Return (X, Y) of the center of cell containing provided text 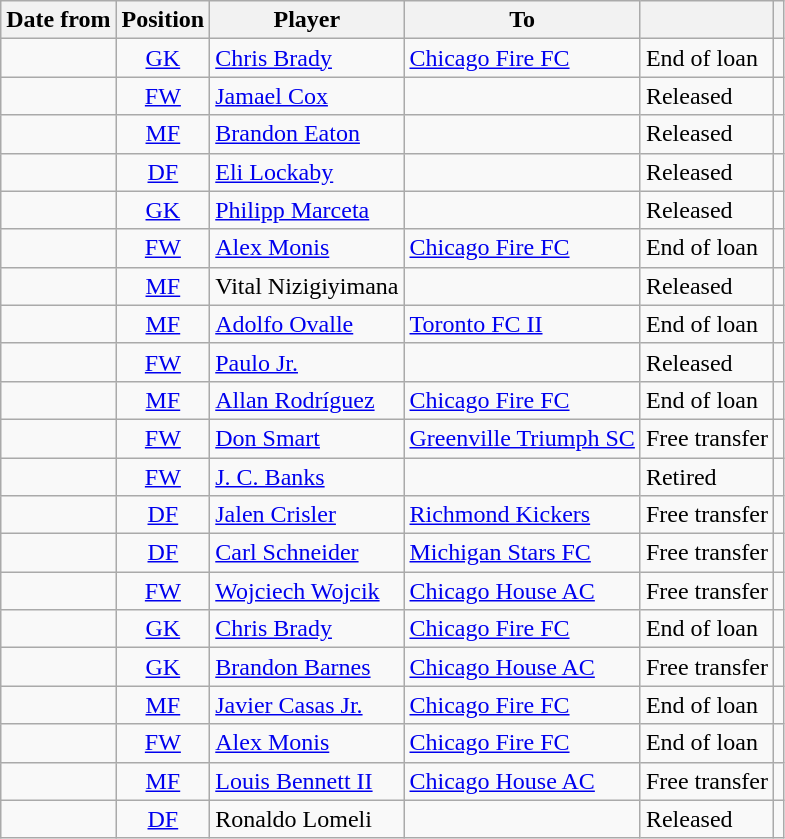
Position (163, 20)
Wojciech Wojcik (307, 591)
Richmond Kickers (522, 515)
Paulo Jr. (307, 362)
Louis Bennett II (307, 781)
Jamael Cox (307, 96)
Toronto FC II (522, 324)
Retired (706, 477)
Michigan Stars FC (522, 553)
J. C. Banks (307, 477)
Philipp Marceta (307, 210)
Jalen Crisler (307, 515)
Brandon Barnes (307, 667)
Vital Nizigiyimana (307, 286)
Allan Rodríguez (307, 400)
Adolfo Ovalle (307, 324)
Carl Schneider (307, 553)
Brandon Eaton (307, 134)
Ronaldo Lomeli (307, 819)
Date from (58, 20)
Greenville Triumph SC (522, 438)
To (522, 20)
Eli Lockaby (307, 172)
Player (307, 20)
Don Smart (307, 438)
Javier Casas Jr. (307, 705)
